Scan for the cell matching the given text and deliver its (X, Y) coordinate at center. 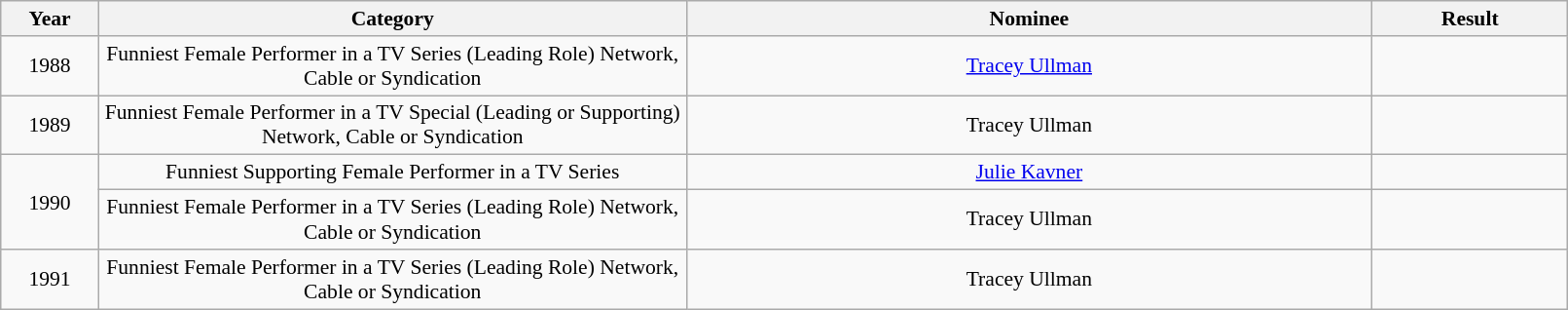
1991 (51, 279)
Funniest Female Performer in a TV Special (Leading or Supporting) Network, Cable or Syndication (392, 125)
Julie Kavner (1029, 173)
1989 (51, 125)
Funniest Supporting Female Performer in a TV Series (392, 173)
1988 (51, 66)
Year (51, 19)
Category (392, 19)
Result (1470, 19)
Nominee (1029, 19)
1990 (51, 203)
